Search for the cell housing the specified text and yield its (X, Y) center coordinate. 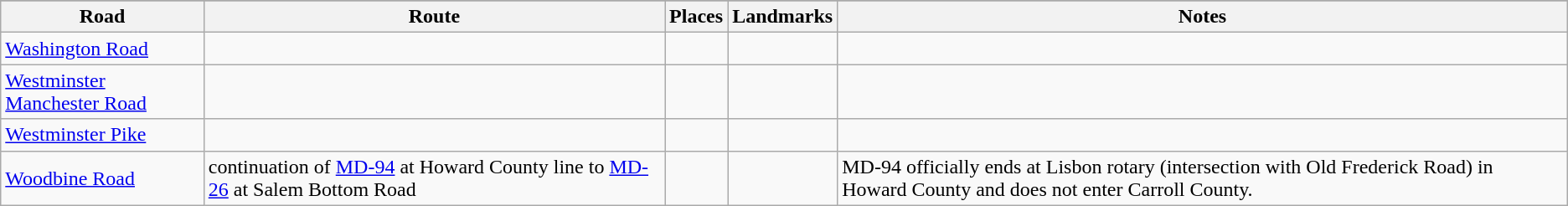
Notes (1203, 17)
Places (697, 17)
continuation of MD-94 at Howard County line to MD-26 at Salem Bottom Road (434, 178)
Washington Road (102, 49)
Westminster Manchester Road (102, 92)
Westminster Pike (102, 135)
Landmarks (782, 17)
MD-94 officially ends at Lisbon rotary (intersection with Old Frederick Road) in Howard County and does not enter Carroll County. (1203, 178)
Woodbine Road (102, 178)
Road (102, 17)
Route (434, 17)
